Search for the cell housing the specified text and yield its (x, y) center coordinate. 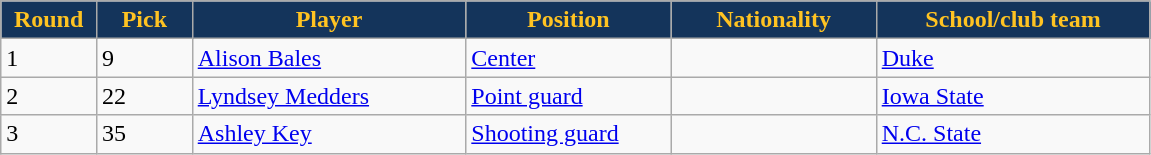
Player (329, 20)
Nationality (774, 20)
Alison Bales (329, 58)
Point guard (568, 96)
Round (49, 20)
Shooting guard (568, 134)
Ashley Key (329, 134)
1 (49, 58)
Center (568, 58)
3 (49, 134)
2 (49, 96)
Duke (1013, 58)
9 (144, 58)
Iowa State (1013, 96)
Lyndsey Medders (329, 96)
N.C. State (1013, 134)
Pick (144, 20)
Position (568, 20)
22 (144, 96)
35 (144, 134)
School/club team (1013, 20)
